Identify which cell holds the provided text, then report its (x, y) central coordinate. 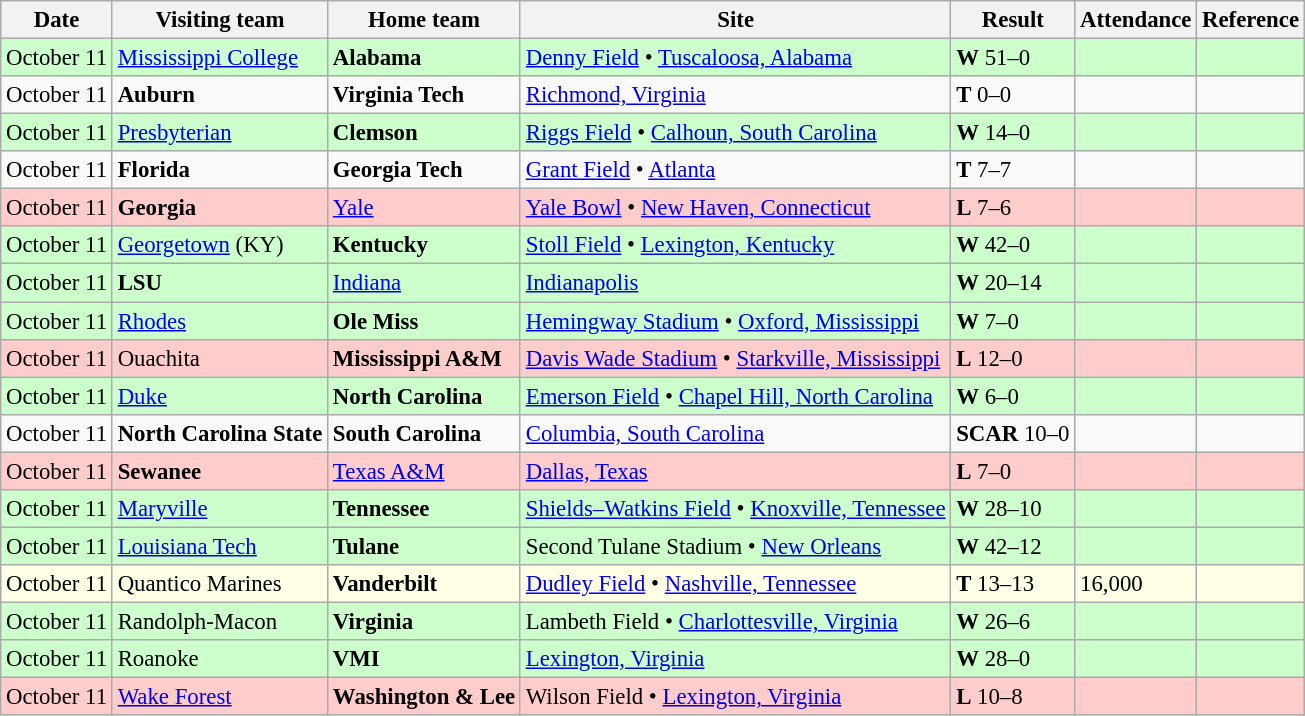
Site (735, 20)
Randolph-Macon (220, 621)
Kentucky (424, 245)
W 14–0 (1013, 133)
Indianapolis (735, 283)
W 6–0 (1013, 396)
Home team (424, 20)
Alabama (424, 58)
Yale Bowl • New Haven, Connecticut (735, 208)
Vanderbilt (424, 584)
Georgia (220, 208)
Lexington, Virginia (735, 659)
Georgia Tech (424, 170)
Mississippi A&M (424, 358)
Mississippi College (220, 58)
Virginia (424, 621)
W 7–0 (1013, 321)
W 26–6 (1013, 621)
Shields–Watkins Field • Knoxville, Tennessee (735, 509)
Indiana (424, 283)
W 51–0 (1013, 58)
16,000 (1136, 584)
Date (57, 20)
Virginia Tech (424, 95)
Yale (424, 208)
W 42–12 (1013, 546)
W 28–10 (1013, 509)
Dallas, Texas (735, 471)
North Carolina State (220, 433)
L 7–0 (1013, 471)
SCAR 10–0 (1013, 433)
Attendance (1136, 20)
T 0–0 (1013, 95)
Tennessee (424, 509)
Louisiana Tech (220, 546)
Ouachita (220, 358)
Washington & Lee (424, 697)
Columbia, South Carolina (735, 433)
Grant Field • Atlanta (735, 170)
Emerson Field • Chapel Hill, North Carolina (735, 396)
Florida (220, 170)
Davis Wade Stadium • Starkville, Mississippi (735, 358)
South Carolina (424, 433)
Clemson (424, 133)
W 28–0 (1013, 659)
Auburn (220, 95)
Hemingway Stadium • Oxford, Mississippi (735, 321)
Quantico Marines (220, 584)
Riggs Field • Calhoun, South Carolina (735, 133)
Visiting team (220, 20)
L 7–6 (1013, 208)
Ole Miss (424, 321)
Lambeth Field • Charlottesville, Virginia (735, 621)
Second Tulane Stadium • New Orleans (735, 546)
Wilson Field • Lexington, Virginia (735, 697)
Wake Forest (220, 697)
T 13–13 (1013, 584)
W 42–0 (1013, 245)
Georgetown (KY) (220, 245)
LSU (220, 283)
Rhodes (220, 321)
Sewanee (220, 471)
Richmond, Virginia (735, 95)
Tulane (424, 546)
Reference (1251, 20)
Result (1013, 20)
Maryville (220, 509)
Roanoke (220, 659)
T 7–7 (1013, 170)
Stoll Field • Lexington, Kentucky (735, 245)
L 12–0 (1013, 358)
Dudley Field • Nashville, Tennessee (735, 584)
L 10–8 (1013, 697)
VMI (424, 659)
Texas A&M (424, 471)
North Carolina (424, 396)
Denny Field • Tuscaloosa, Alabama (735, 58)
Presbyterian (220, 133)
W 20–14 (1013, 283)
Duke (220, 396)
